Provide the [x, y] coordinate of the cell's center where the given text is located.  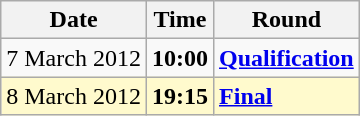
7 March 2012 [74, 58]
19:15 [180, 96]
Date [74, 20]
10:00 [180, 58]
Final [287, 96]
8 March 2012 [74, 96]
Round [287, 20]
Time [180, 20]
Qualification [287, 58]
